For the text-containing cell, return its midpoint in (X, Y) coordinate format. 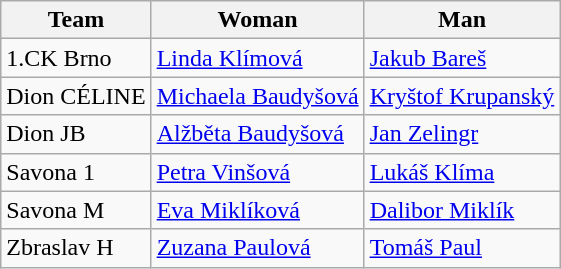
Dion CÉLINE (76, 96)
Eva Miklíková (258, 210)
Michaela Baudyšová (258, 96)
Kryštof Krupanský (462, 96)
Tomáš Paul (462, 248)
Woman (258, 20)
Jakub Bareš (462, 58)
Petra Vinšová (258, 172)
Dion JB (76, 134)
Zuzana Paulová (258, 248)
Dalibor Miklík (462, 210)
Zbraslav H (76, 248)
Lukáš Klíma (462, 172)
Man (462, 20)
Jan Zelingr (462, 134)
Savona 1 (76, 172)
1.CK Brno (76, 58)
Team (76, 20)
Linda Klímová (258, 58)
Alžběta Baudyšová (258, 134)
Savona M (76, 210)
